Find where the given text appears and provide that cell's center as (X, Y) coordinate. 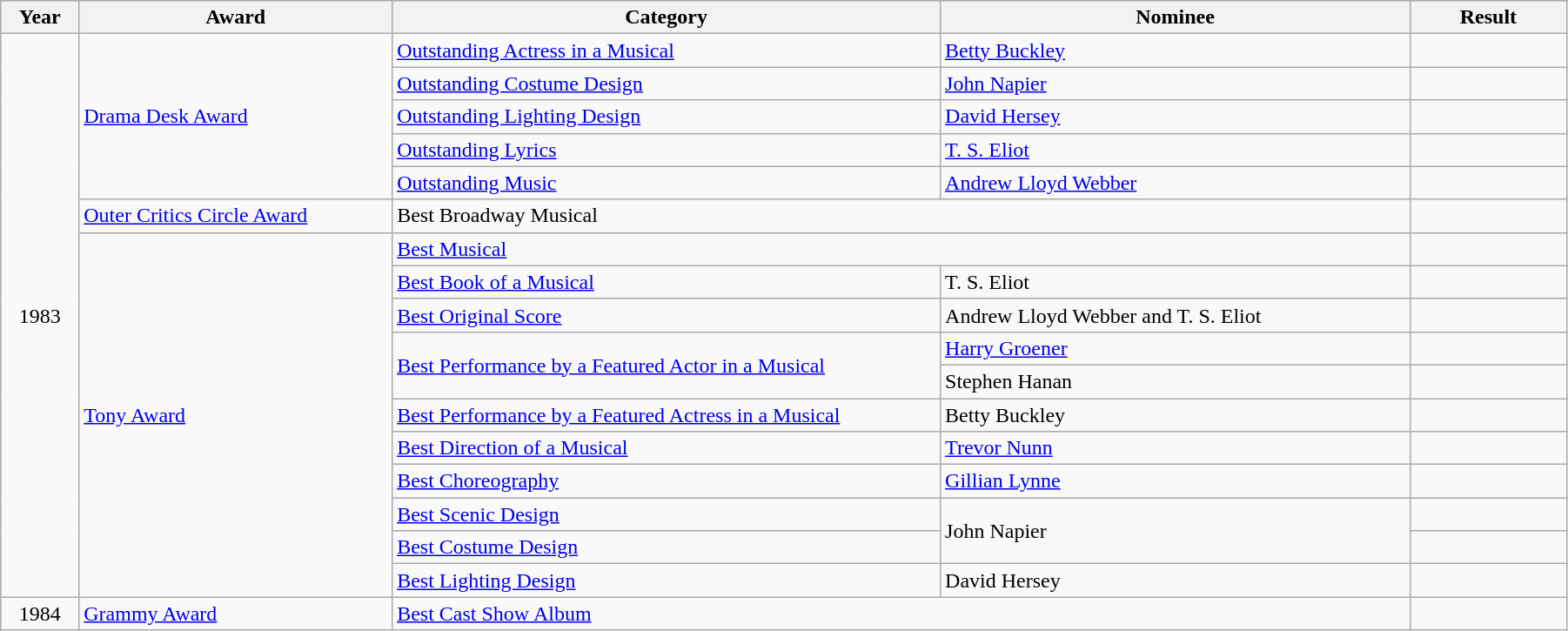
Nominee (1176, 17)
Outstanding Music (667, 183)
Category (667, 17)
1983 (40, 315)
Outstanding Lyrics (667, 150)
Result (1488, 17)
Drama Desk Award (236, 117)
Best Musical (901, 249)
Best Direction of a Musical (667, 448)
Best Performance by a Featured Actress in a Musical (667, 415)
Award (236, 17)
Harry Groener (1176, 348)
Best Original Score (667, 315)
Andrew Lloyd Webber and T. S. Eliot (1176, 315)
Best Lighting Design (667, 581)
Best Costume Design (667, 547)
Andrew Lloyd Webber (1176, 183)
Best Cast Show Album (901, 614)
Grammy Award (236, 614)
Best Performance by a Featured Actor in a Musical (667, 365)
Outstanding Lighting Design (667, 117)
Best Broadway Musical (901, 216)
Gillian Lynne (1176, 481)
Best Choreography (667, 481)
Outer Critics Circle Award (236, 216)
Year (40, 17)
Stephen Hanan (1176, 381)
Best Book of a Musical (667, 282)
Tony Award (236, 414)
Outstanding Actress in a Musical (667, 50)
Best Scenic Design (667, 514)
Outstanding Costume Design (667, 84)
1984 (40, 614)
Trevor Nunn (1176, 448)
